Extract the [X, Y] coordinate from the center of the cell holding the provided text.  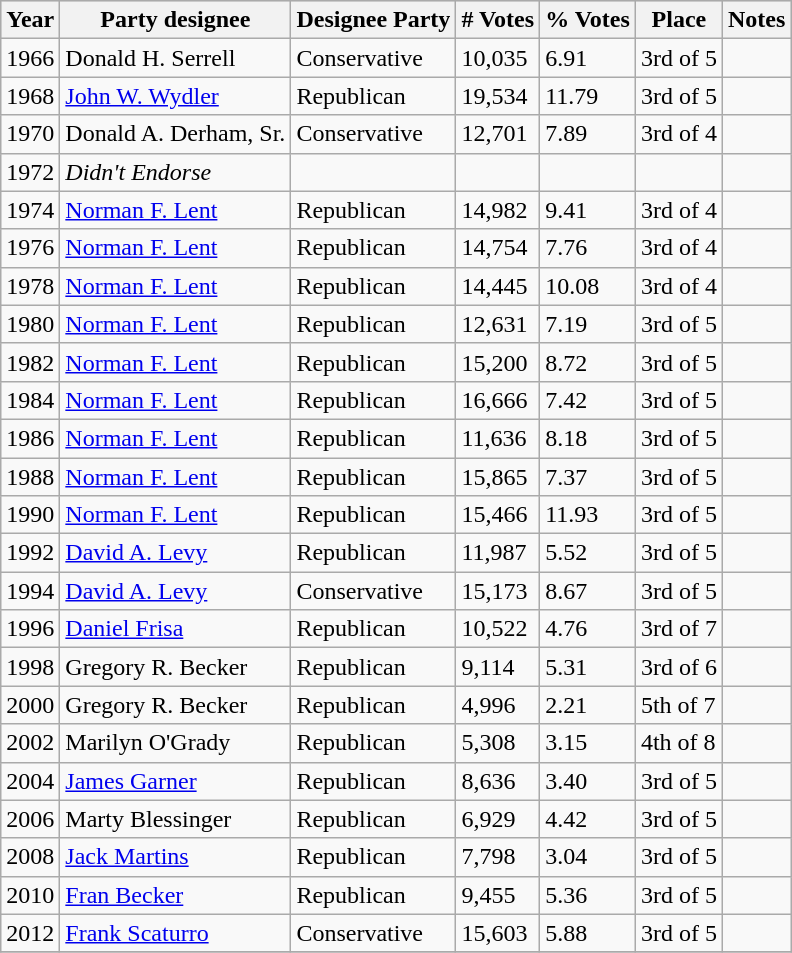
1990 [30, 515]
2008 [30, 857]
8,636 [498, 781]
7.37 [588, 477]
1984 [30, 400]
3.04 [588, 857]
11.93 [588, 515]
14,982 [498, 210]
6.91 [588, 58]
% Votes [588, 20]
9,114 [498, 667]
1974 [30, 210]
4th of 8 [678, 743]
10.08 [588, 286]
8.67 [588, 591]
2012 [30, 933]
James Garner [176, 781]
2002 [30, 743]
John W. Wydler [176, 96]
1980 [30, 324]
14,445 [498, 286]
1998 [30, 667]
4,996 [498, 705]
Didn't Endorse [176, 172]
7.76 [588, 248]
1992 [30, 553]
10,522 [498, 629]
5.52 [588, 553]
11,636 [498, 438]
1970 [30, 134]
5.36 [588, 895]
Place [678, 20]
5.88 [588, 933]
7,798 [498, 857]
Donald H. Serrell [176, 58]
1976 [30, 248]
2000 [30, 705]
19,534 [498, 96]
1994 [30, 591]
7.19 [588, 324]
1986 [30, 438]
5.31 [588, 667]
5,308 [498, 743]
# Votes [498, 20]
3rd of 7 [678, 629]
Party designee [176, 20]
6,929 [498, 819]
1996 [30, 629]
4.42 [588, 819]
Marty Blessinger [176, 819]
15,603 [498, 933]
11.79 [588, 96]
1968 [30, 96]
1972 [30, 172]
9.41 [588, 210]
16,666 [498, 400]
12,701 [498, 134]
7.42 [588, 400]
Designee Party [374, 20]
2.21 [588, 705]
Donald A. Derham, Sr. [176, 134]
2006 [30, 819]
3rd of 6 [678, 667]
3.15 [588, 743]
11,987 [498, 553]
12,631 [498, 324]
8.72 [588, 362]
10,035 [498, 58]
1988 [30, 477]
Jack Martins [176, 857]
4.76 [588, 629]
1978 [30, 286]
Year [30, 20]
Notes [756, 20]
1982 [30, 362]
8.18 [588, 438]
2004 [30, 781]
7.89 [588, 134]
2010 [30, 895]
5th of 7 [678, 705]
Fran Becker [176, 895]
Frank Scaturro [176, 933]
9,455 [498, 895]
14,754 [498, 248]
1966 [30, 58]
Marilyn O'Grady [176, 743]
15,466 [498, 515]
15,865 [498, 477]
Daniel Frisa [176, 629]
15,173 [498, 591]
15,200 [498, 362]
3.40 [588, 781]
